For the text-containing cell, return its midpoint in (X, Y) coordinate format. 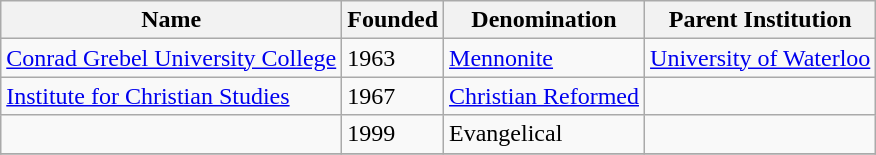
1963 (393, 58)
Christian Reformed (544, 96)
Mennonite (544, 58)
Conrad Grebel University College (172, 58)
Founded (393, 20)
Evangelical (544, 134)
Name (172, 20)
1967 (393, 96)
Institute for Christian Studies (172, 96)
1999 (393, 134)
Parent Institution (760, 20)
Denomination (544, 20)
University of Waterloo (760, 58)
